Output the (x, y) coordinate of the center of the cell containing the given text.  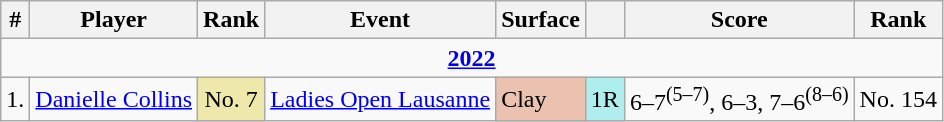
Ladies Open Lausanne (380, 100)
1R (604, 100)
2022 (472, 58)
Event (380, 20)
No. 7 (232, 100)
Clay (541, 100)
6–7(5–7), 6–3, 7–6(8–6) (739, 100)
1. (16, 100)
Surface (541, 20)
No. 154 (898, 100)
# (16, 20)
Player (114, 20)
Danielle Collins (114, 100)
Score (739, 20)
